Return the [X, Y] coordinate for the center point of the cell that contains the specified text.  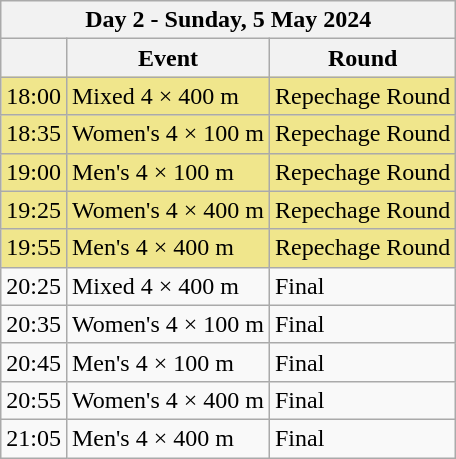
Round [362, 58]
20:35 [34, 324]
19:00 [34, 172]
Day 2 - Sunday, 5 May 2024 [228, 20]
18:35 [34, 134]
20:55 [34, 400]
21:05 [34, 438]
18:00 [34, 96]
20:45 [34, 362]
20:25 [34, 286]
19:55 [34, 248]
Event [168, 58]
19:25 [34, 210]
